Extract the [x, y] coordinate from the center of the cell holding the provided text.  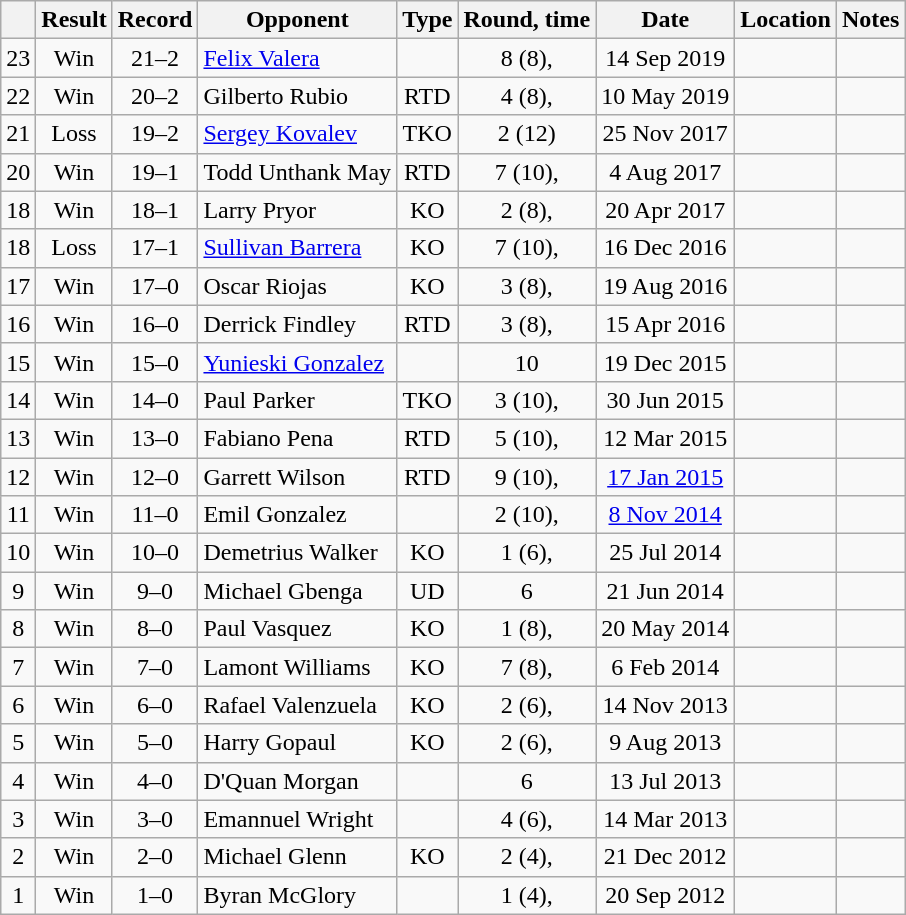
Derrick Findley [298, 324]
21 [18, 134]
11–0 [155, 515]
13–0 [155, 438]
20 [18, 172]
2 (10), [527, 515]
9–0 [155, 591]
6 Feb 2014 [666, 667]
Larry Pryor [298, 210]
19–2 [155, 134]
D'Quan Morgan [298, 781]
Lamont Williams [298, 667]
UD [428, 591]
Harry Gopaul [298, 743]
4 (6), [527, 819]
16 [18, 324]
Date [666, 20]
16–0 [155, 324]
5 [18, 743]
15 [18, 362]
12–0 [155, 477]
9 (10), [527, 477]
8 (8), [527, 58]
1 (4), [527, 895]
Paul Vasquez [298, 629]
14–0 [155, 400]
25 Jul 2014 [666, 553]
7 [18, 667]
13 [18, 438]
11 [18, 515]
20 May 2014 [666, 629]
14 Nov 2013 [666, 705]
Result [74, 20]
7 (8), [527, 667]
2 (12) [527, 134]
Garrett Wilson [298, 477]
19–1 [155, 172]
4 (8), [527, 96]
2–0 [155, 857]
3–0 [155, 819]
7–0 [155, 667]
14 [18, 400]
5–0 [155, 743]
Notes [870, 20]
4–0 [155, 781]
8 [18, 629]
Byran McGlory [298, 895]
25 Nov 2017 [666, 134]
21 Dec 2012 [666, 857]
15 Apr 2016 [666, 324]
20 Sep 2012 [666, 895]
6–0 [155, 705]
12 [18, 477]
1 [18, 895]
1 (8), [527, 629]
17 [18, 286]
9 [18, 591]
9 Aug 2013 [666, 743]
Todd Unthank May [298, 172]
Oscar Riojas [298, 286]
16 Dec 2016 [666, 248]
Opponent [298, 20]
2 (4), [527, 857]
17–1 [155, 248]
10–0 [155, 553]
8–0 [155, 629]
30 Jun 2015 [666, 400]
1–0 [155, 895]
17–0 [155, 286]
2 [18, 857]
1 (6), [527, 553]
15–0 [155, 362]
Sergey Kovalev [298, 134]
12 Mar 2015 [666, 438]
21–2 [155, 58]
Paul Parker [298, 400]
5 (10), [527, 438]
10 May 2019 [666, 96]
3 (10), [527, 400]
2 (8), [527, 210]
20–2 [155, 96]
23 [18, 58]
3 [18, 819]
20 Apr 2017 [666, 210]
21 Jun 2014 [666, 591]
18–1 [155, 210]
Gilberto Rubio [298, 96]
4 Aug 2017 [666, 172]
Yunieski Gonzalez [298, 362]
Sullivan Barrera [298, 248]
Record [155, 20]
Michael Glenn [298, 857]
22 [18, 96]
Felix Valera [298, 58]
Location [786, 20]
8 Nov 2014 [666, 515]
Michael Gbenga [298, 591]
Demetrius Walker [298, 553]
Type [428, 20]
13 Jul 2013 [666, 781]
4 [18, 781]
Fabiano Pena [298, 438]
19 Aug 2016 [666, 286]
19 Dec 2015 [666, 362]
Round, time [527, 20]
14 Mar 2013 [666, 819]
14 Sep 2019 [666, 58]
Rafael Valenzuela [298, 705]
Emil Gonzalez [298, 515]
17 Jan 2015 [666, 477]
Emannuel Wright [298, 819]
